Locate the cell with the specified text and output its [x, y] center coordinate. 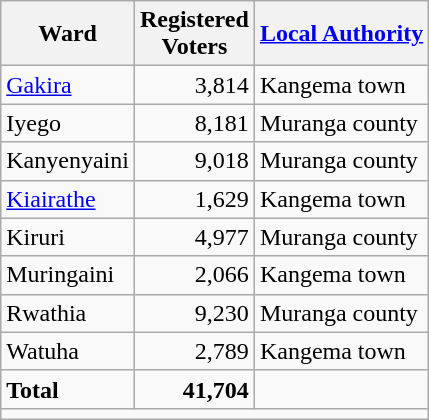
1,629 [194, 199]
RegisteredVoters [194, 34]
Ward [68, 34]
3,814 [194, 85]
Kiairathe [68, 199]
Gakira [68, 85]
Watuha [68, 351]
8,181 [194, 123]
4,977 [194, 237]
Total [68, 389]
Iyego [68, 123]
Kanyenyaini [68, 161]
2,789 [194, 351]
41,704 [194, 389]
2,066 [194, 275]
Rwathia [68, 313]
Local Authority [341, 34]
Kiruri [68, 237]
Muringaini [68, 275]
9,230 [194, 313]
9,018 [194, 161]
